Output the [X, Y] coordinate of the center of the cell containing the given text.  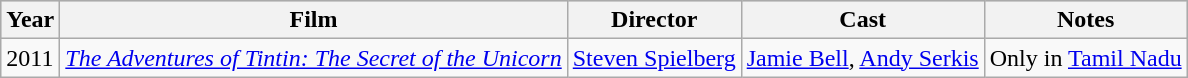
The Adventures of Tintin: The Secret of the Unicorn [314, 58]
Cast [862, 20]
Steven Spielberg [654, 58]
2011 [30, 58]
Only in Tamil Nadu [1086, 58]
Director [654, 20]
Film [314, 20]
Year [30, 20]
Jamie Bell, Andy Serkis [862, 58]
Notes [1086, 20]
